Pinpoint the cell where the given text exists, returning its [X, Y] midpoint coordinate. 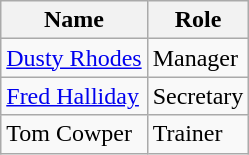
Role [198, 20]
Trainer [198, 134]
Name [74, 20]
Dusty Rhodes [74, 58]
Fred Halliday [74, 96]
Manager [198, 58]
Secretary [198, 96]
Tom Cowper [74, 134]
